Extract the [X, Y] coordinate from the center of the cell holding the provided text.  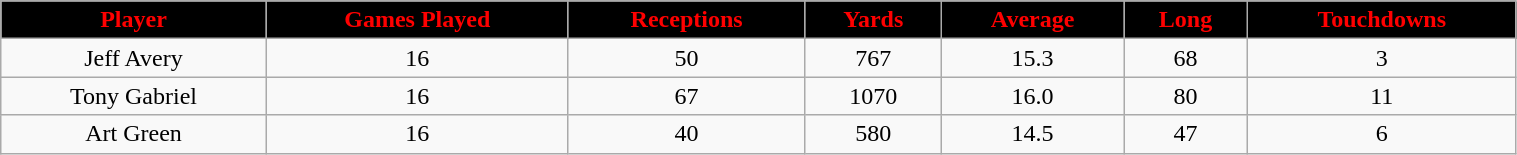
6 [1382, 134]
16.0 [1033, 96]
Player [134, 20]
47 [1186, 134]
40 [686, 134]
67 [686, 96]
Games Played [417, 20]
80 [1186, 96]
1070 [874, 96]
11 [1382, 96]
Long [1186, 20]
50 [686, 58]
Touchdowns [1382, 20]
580 [874, 134]
Average [1033, 20]
3 [1382, 58]
Art Green [134, 134]
Yards [874, 20]
14.5 [1033, 134]
Receptions [686, 20]
15.3 [1033, 58]
Jeff Avery [134, 58]
767 [874, 58]
Tony Gabriel [134, 96]
68 [1186, 58]
